Return [X, Y] of the center of cell containing provided text 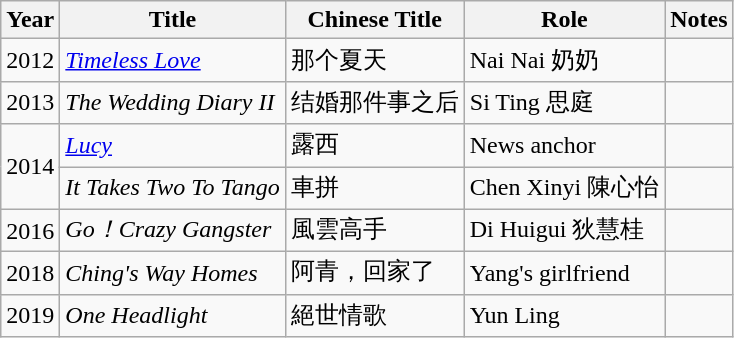
風雲高手 [374, 230]
The Wedding Diary II [172, 102]
Notes [699, 20]
Chinese Title [374, 20]
2012 [30, 60]
Yun Ling [564, 316]
那个夏天 [374, 60]
One Headlight [172, 316]
Year [30, 20]
Yang's girlfriend [564, 274]
絕世情歌 [374, 316]
Role [564, 20]
阿青，回家了 [374, 274]
露西 [374, 146]
It Takes Two To Tango [172, 188]
Timeless Love [172, 60]
車拼 [374, 188]
2019 [30, 316]
结婚那件事之后 [374, 102]
Ching's Way Homes [172, 274]
2013 [30, 102]
News anchor [564, 146]
Lucy [172, 146]
Title [172, 20]
Chen Xinyi 陳心怡 [564, 188]
Si Ting 思庭 [564, 102]
Di Huigui 狄慧桂 [564, 230]
Nai Nai 奶奶 [564, 60]
Go！Crazy Gangster [172, 230]
2018 [30, 274]
2016 [30, 230]
2014 [30, 166]
